Return the (X, Y) coordinate for the center point of the cell that contains the specified text.  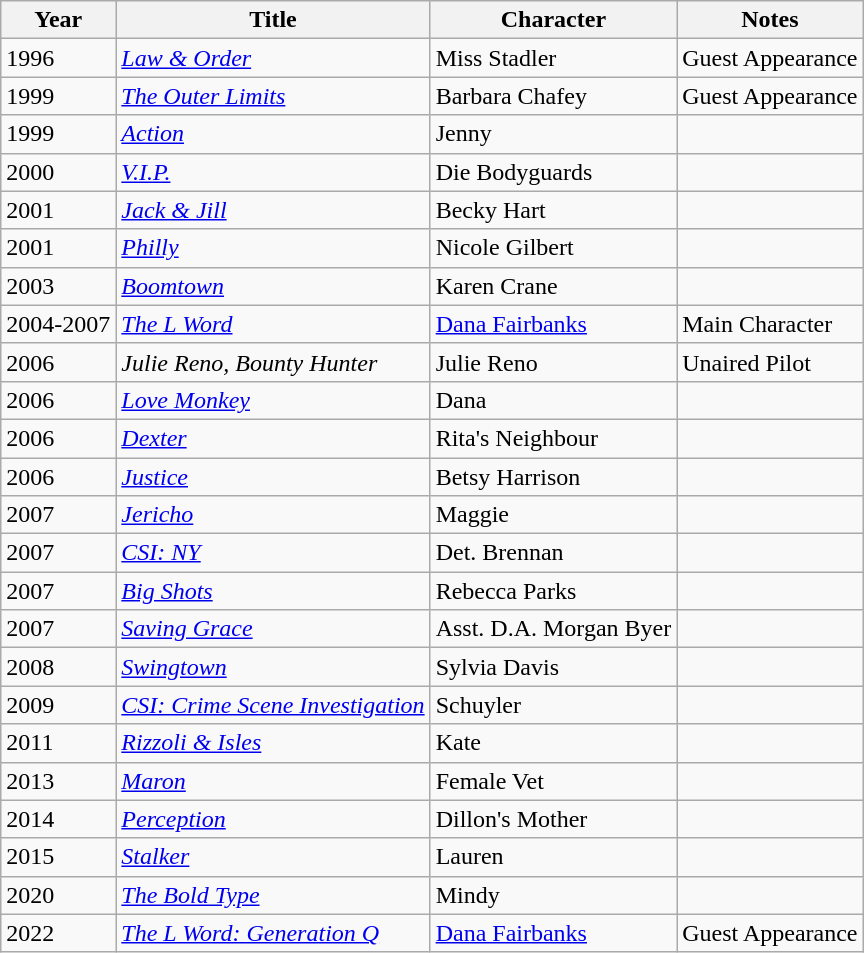
2000 (58, 172)
Philly (273, 248)
Title (273, 20)
V.I.P. (273, 172)
Saving Grace (273, 629)
Julie Reno (554, 362)
The Bold Type (273, 895)
2015 (58, 857)
Julie Reno, Bounty Hunter (273, 362)
Jack & Jill (273, 210)
Justice (273, 477)
Rizzoli & Isles (273, 743)
2013 (58, 781)
CSI: Crime Scene Investigation (273, 705)
Unaired Pilot (770, 362)
Perception (273, 819)
Rebecca Parks (554, 591)
Nicole Gilbert (554, 248)
2004-2007 (58, 324)
Law & Order (273, 58)
Barbara Chafey (554, 96)
2022 (58, 933)
Karen Crane (554, 286)
Boomtown (273, 286)
Character (554, 20)
Jericho (273, 515)
Jenny (554, 134)
Notes (770, 20)
Dexter (273, 438)
Main Character (770, 324)
Big Shots (273, 591)
Action (273, 134)
Stalker (273, 857)
2020 (58, 895)
Kate (554, 743)
Det. Brennan (554, 553)
Year (58, 20)
Lauren (554, 857)
Asst. D.A. Morgan Byer (554, 629)
Dillon's Mother (554, 819)
Maron (273, 781)
Miss Stadler (554, 58)
Schuyler (554, 705)
2008 (58, 667)
1996 (58, 58)
Maggie (554, 515)
Betsy Harrison (554, 477)
Dana (554, 400)
Love Monkey (273, 400)
CSI: NY (273, 553)
Sylvia Davis (554, 667)
Mindy (554, 895)
The L Word (273, 324)
The Outer Limits (273, 96)
The L Word: Generation Q (273, 933)
2009 (58, 705)
Swingtown (273, 667)
2011 (58, 743)
Die Bodyguards (554, 172)
Rita's Neighbour (554, 438)
2003 (58, 286)
Female Vet (554, 781)
Becky Hart (554, 210)
2014 (58, 819)
